Find where the given text appears and provide that cell's center as [x, y] coordinate. 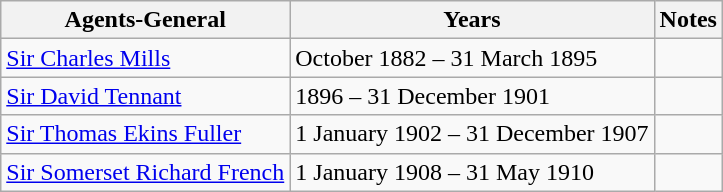
Sir David Tennant [146, 96]
1896 – 31 December 1901 [472, 96]
Years [472, 20]
1 January 1902 – 31 December 1907 [472, 134]
October 1882 – 31 March 1895 [472, 58]
Notes [688, 20]
Sir Somerset Richard French [146, 172]
1 January 1908 – 31 May 1910 [472, 172]
Agents-General [146, 20]
Sir Charles Mills [146, 58]
Sir Thomas Ekins Fuller [146, 134]
